Return (x, y) of the center of cell containing provided text 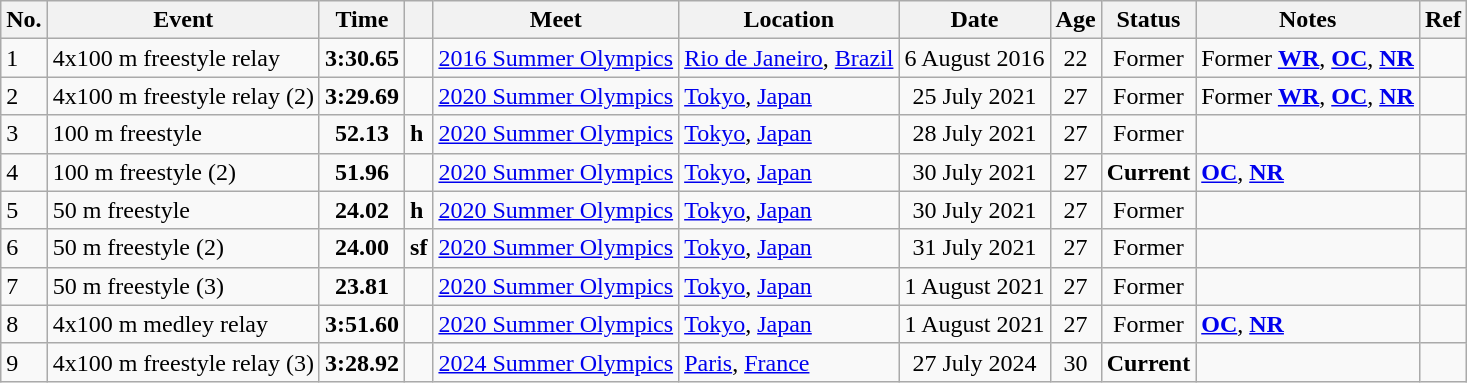
28 July 2021 (974, 134)
Location (789, 20)
23.81 (362, 286)
4x100 m freestyle relay (183, 58)
7 (24, 286)
1 (24, 58)
52.13 (362, 134)
Time (362, 20)
Status (1148, 20)
4x100 m freestyle relay (3) (183, 362)
3 (24, 134)
4x100 m freestyle relay (2) (183, 96)
27 July 2024 (974, 362)
sf (419, 248)
100 m freestyle (2) (183, 172)
Notes (1308, 20)
3:28.92 (362, 362)
50 m freestyle (3) (183, 286)
2016 Summer Olympics (556, 58)
24.02 (362, 210)
3:29.69 (362, 96)
Event (183, 20)
4x100 m medley relay (183, 324)
50 m freestyle (183, 210)
Rio de Janeiro, Brazil (789, 58)
3:51.60 (362, 324)
2 (24, 96)
Ref (1442, 20)
5 (24, 210)
50 m freestyle (2) (183, 248)
31 July 2021 (974, 248)
Age (1076, 20)
100 m freestyle (183, 134)
25 July 2021 (974, 96)
22 (1076, 58)
30 (1076, 362)
24.00 (362, 248)
2024 Summer Olympics (556, 362)
Date (974, 20)
9 (24, 362)
Paris, France (789, 362)
8 (24, 324)
Meet (556, 20)
No. (24, 20)
4 (24, 172)
3:30.65 (362, 58)
6 August 2016 (974, 58)
51.96 (362, 172)
6 (24, 248)
